Extract the [x, y] coordinate from the center of the cell holding the provided text.  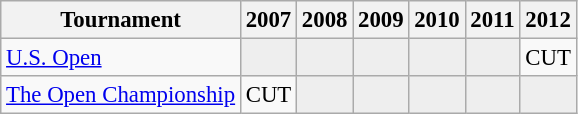
U.S. Open [121, 58]
2010 [437, 20]
2007 [268, 20]
2012 [548, 20]
2009 [381, 20]
Tournament [121, 20]
2011 [492, 20]
The Open Championship [121, 95]
2008 [325, 20]
